Determine the (x, y) coordinate at the center of the cell enclosing the given text.  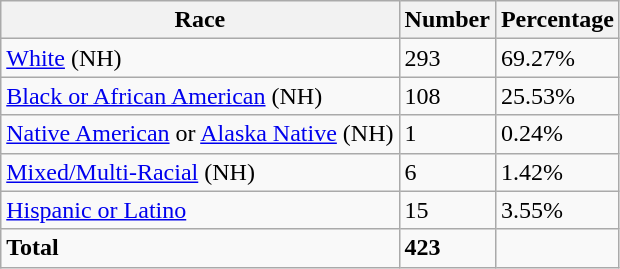
1 (447, 134)
Race (200, 20)
69.27% (557, 58)
White (NH) (200, 58)
Hispanic or Latino (200, 210)
Mixed/Multi-Racial (NH) (200, 172)
Total (200, 248)
423 (447, 248)
6 (447, 172)
25.53% (557, 96)
Black or African American (NH) (200, 96)
108 (447, 96)
1.42% (557, 172)
293 (447, 58)
Native American or Alaska Native (NH) (200, 134)
3.55% (557, 210)
Number (447, 20)
0.24% (557, 134)
Percentage (557, 20)
15 (447, 210)
